Identify which cell holds the provided text, then report its (x, y) central coordinate. 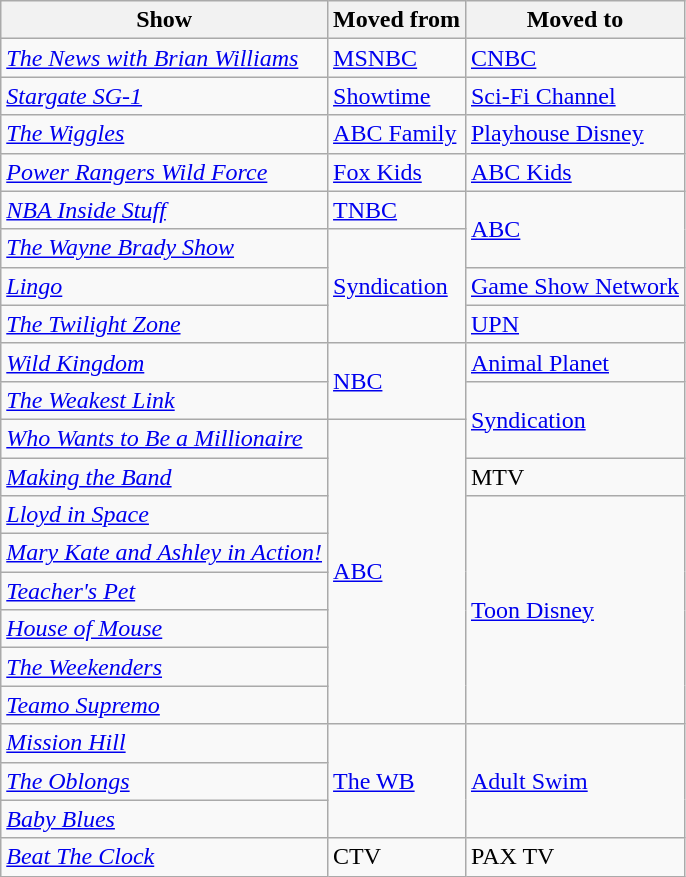
The Wayne Brady Show (164, 248)
Show (164, 20)
CTV (397, 857)
Moved to (574, 20)
The News with Brian Williams (164, 58)
Playhouse Disney (574, 134)
Lloyd in Space (164, 515)
Game Show Network (574, 286)
ABC Kids (574, 172)
Making the Band (164, 477)
The Twilight Zone (164, 324)
NBC (397, 381)
Mission Hill (164, 743)
The Oblongs (164, 781)
The Weekenders (164, 667)
Wild Kingdom (164, 362)
Showtime (397, 96)
Lingo (164, 286)
Sci-Fi Channel (574, 96)
Toon Disney (574, 610)
NBA Inside Stuff (164, 210)
House of Mouse (164, 629)
TNBC (397, 210)
Stargate SG-1 (164, 96)
Adult Swim (574, 781)
Teacher's Pet (164, 591)
Power Rangers Wild Force (164, 172)
MTV (574, 477)
Animal Planet (574, 362)
Who Wants to Be a Millionaire (164, 438)
Beat The Clock (164, 857)
CNBC (574, 58)
Moved from (397, 20)
ABC Family (397, 134)
The Wiggles (164, 134)
Teamo Supremo (164, 705)
MSNBC (397, 58)
Baby Blues (164, 819)
The Weakest Link (164, 400)
UPN (574, 324)
The WB (397, 781)
PAX TV (574, 857)
Mary Kate and Ashley in Action! (164, 553)
Fox Kids (397, 172)
